Determine the (x, y) coordinate at the center of the cell enclosing the given text.  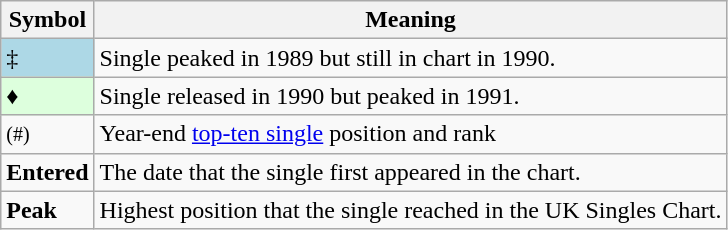
♦ (48, 96)
Peak (48, 210)
‡ (48, 58)
Highest position that the single reached in the UK Singles Chart. (410, 210)
The date that the single first appeared in the chart. (410, 172)
Meaning (410, 20)
Symbol (48, 20)
Single peaked in 1989 but still in chart in 1990. (410, 58)
Single released in 1990 but peaked in 1991. (410, 96)
(#) (48, 134)
Entered (48, 172)
Year-end top-ten single position and rank (410, 134)
